Search for the cell housing the specified text and yield its (X, Y) center coordinate. 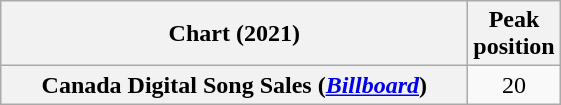
Peakposition (514, 34)
Canada Digital Song Sales (Billboard) (234, 85)
20 (514, 85)
Chart (2021) (234, 34)
